Locate the cell with the specified text and output its (x, y) center coordinate. 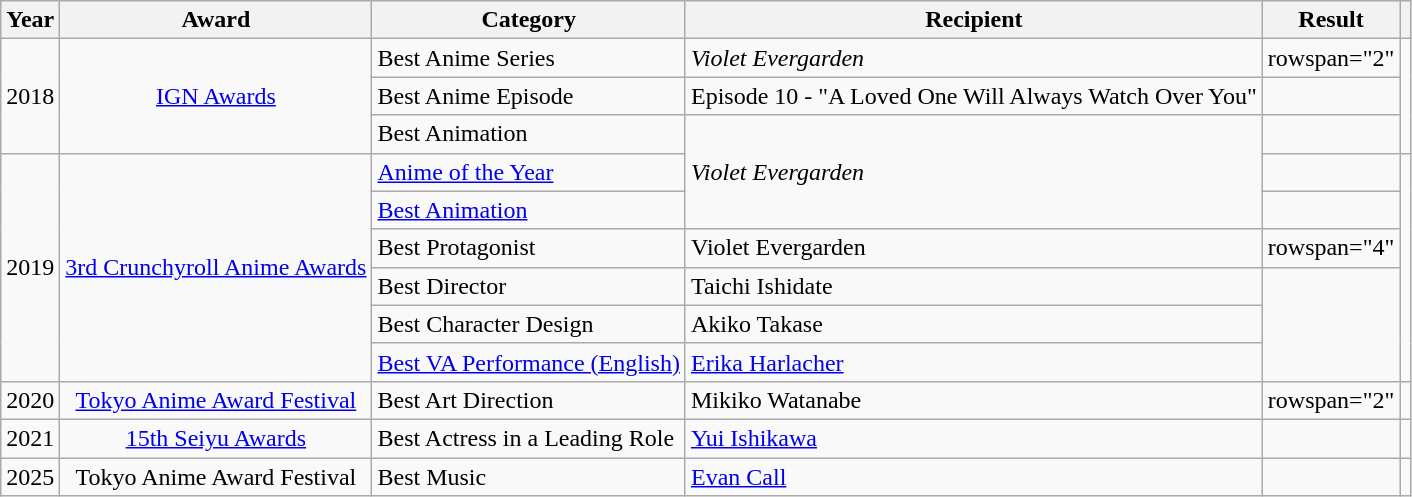
2018 (30, 96)
Result (1331, 20)
Best Director (528, 286)
Award (216, 20)
Best VA Performance (English) (528, 362)
Best Music (528, 477)
Best Character Design (528, 324)
Year (30, 20)
2019 (30, 267)
2021 (30, 438)
Best Anime Series (528, 58)
Category (528, 20)
Erika Harlacher (974, 362)
Akiko Takase (974, 324)
Best Anime Episode (528, 96)
3rd Crunchyroll Anime Awards (216, 267)
rowspan="4" (1331, 248)
Mikiko Watanabe (974, 400)
2025 (30, 477)
Evan Call (974, 477)
Yui Ishikawa (974, 438)
Episode 10 - "A Loved One Will Always Watch Over You" (974, 96)
IGN Awards (216, 96)
Best Actress in a Leading Role (528, 438)
Taichi Ishidate (974, 286)
Anime of the Year (528, 172)
Best Art Direction (528, 400)
2020 (30, 400)
15th Seiyu Awards (216, 438)
Recipient (974, 20)
Best Protagonist (528, 248)
